Output the [x, y] coordinate of the center of the cell containing the given text.  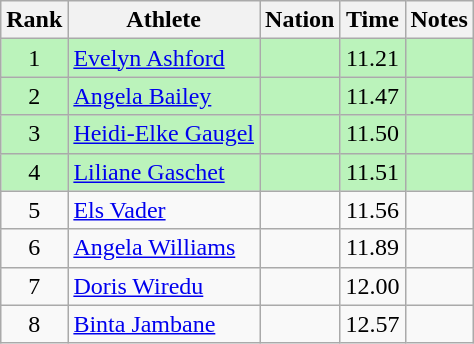
Angela Williams [164, 248]
Time [372, 20]
11.47 [372, 96]
11.89 [372, 248]
Notes [439, 20]
Rank [34, 20]
Evelyn Ashford [164, 58]
2 [34, 96]
4 [34, 172]
Nation [300, 20]
8 [34, 324]
1 [34, 58]
11.56 [372, 210]
12.57 [372, 324]
Athlete [164, 20]
7 [34, 286]
3 [34, 134]
Doris Wiredu [164, 286]
Liliane Gaschet [164, 172]
6 [34, 248]
5 [34, 210]
Angela Bailey [164, 96]
Binta Jambane [164, 324]
12.00 [372, 286]
11.50 [372, 134]
11.51 [372, 172]
Heidi-Elke Gaugel [164, 134]
11.21 [372, 58]
Els Vader [164, 210]
